Output the [x, y] coordinate of the center of the cell containing the given text.  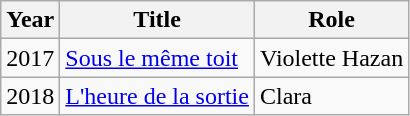
Year [30, 20]
Title [158, 20]
Clara [331, 96]
Violette Hazan [331, 58]
Role [331, 20]
2018 [30, 96]
2017 [30, 58]
Sous le même toit [158, 58]
L'heure de la sortie [158, 96]
